Capture the cell that displays the provided text and extract its [x, y] central coordinate. 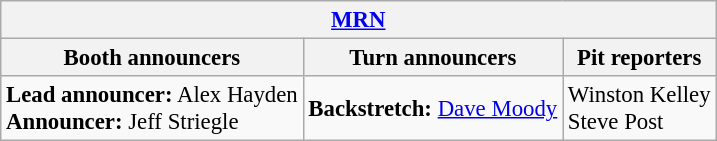
Turn announcers [432, 58]
Lead announcer: Alex HaydenAnnouncer: Jeff Striegle [152, 108]
Booth announcers [152, 58]
MRN [358, 20]
Winston KelleySteve Post [640, 108]
Backstretch: Dave Moody [432, 108]
Pit reporters [640, 58]
